Pinpoint the cell where the given text exists, returning its (x, y) midpoint coordinate. 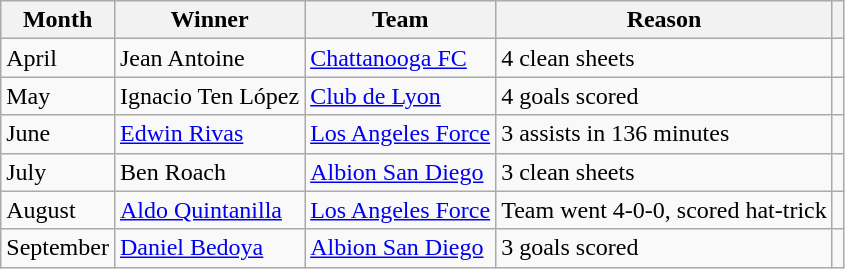
Team went 4-0-0, scored hat-trick (664, 210)
Aldo Quintanilla (209, 210)
Daniel Bedoya (209, 248)
September (58, 248)
3 assists in 136 minutes (664, 134)
Ignacio Ten López (209, 96)
Ben Roach (209, 172)
Reason (664, 20)
Club de Lyon (400, 96)
April (58, 58)
3 goals scored (664, 248)
Edwin Rivas (209, 134)
August (58, 210)
4 goals scored (664, 96)
Jean Antoine (209, 58)
Winner (209, 20)
3 clean sheets (664, 172)
4 clean sheets (664, 58)
Team (400, 20)
July (58, 172)
June (58, 134)
Chattanooga FC (400, 58)
May (58, 96)
Month (58, 20)
